Locate the cell with the specified text and output its [x, y] center coordinate. 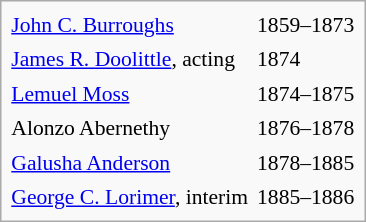
Galusha Anderson [130, 163]
1874–1875 [306, 94]
1878–1885 [306, 163]
Lemuel Moss [130, 94]
1874 [306, 59]
Alonzo Abernethy [130, 128]
James R. Doolittle, acting [130, 59]
1885–1886 [306, 197]
1876–1878 [306, 128]
John C. Burroughs [130, 25]
George C. Lorimer, interim [130, 197]
1859–1873 [306, 25]
